Extract the [x, y] coordinate from the center of the cell holding the provided text.  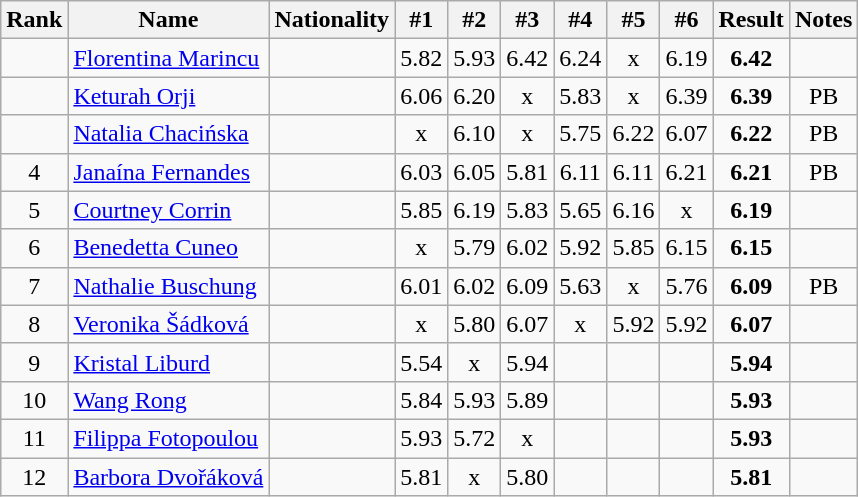
5.79 [474, 248]
Rank [34, 20]
Courtney Corrin [168, 210]
Florentina Marincu [168, 58]
Nathalie Buschung [168, 286]
5.63 [580, 286]
5.54 [422, 362]
6.20 [474, 96]
7 [34, 286]
5.89 [528, 400]
#2 [474, 20]
6 [34, 248]
Wang Rong [168, 400]
#3 [528, 20]
5 [34, 210]
#5 [634, 20]
5.72 [474, 438]
6.03 [422, 172]
5.76 [686, 286]
4 [34, 172]
6.24 [580, 58]
9 [34, 362]
6.01 [422, 286]
Nationality [332, 20]
6.10 [474, 134]
#1 [422, 20]
Notes [823, 20]
5.82 [422, 58]
#6 [686, 20]
#4 [580, 20]
6.05 [474, 172]
5.84 [422, 400]
Kristal Liburd [168, 362]
8 [34, 324]
Veronika Šádková [168, 324]
6.06 [422, 96]
Keturah Orji [168, 96]
Filippa Fotopoulou [168, 438]
Natalia Chacińska [168, 134]
Benedetta Cuneo [168, 248]
11 [34, 438]
5.75 [580, 134]
Janaína Fernandes [168, 172]
10 [34, 400]
12 [34, 477]
Name [168, 20]
Result [751, 20]
Barbora Dvořáková [168, 477]
6.16 [634, 210]
5.65 [580, 210]
